Scan for the cell matching the given text and deliver its (X, Y) coordinate at center. 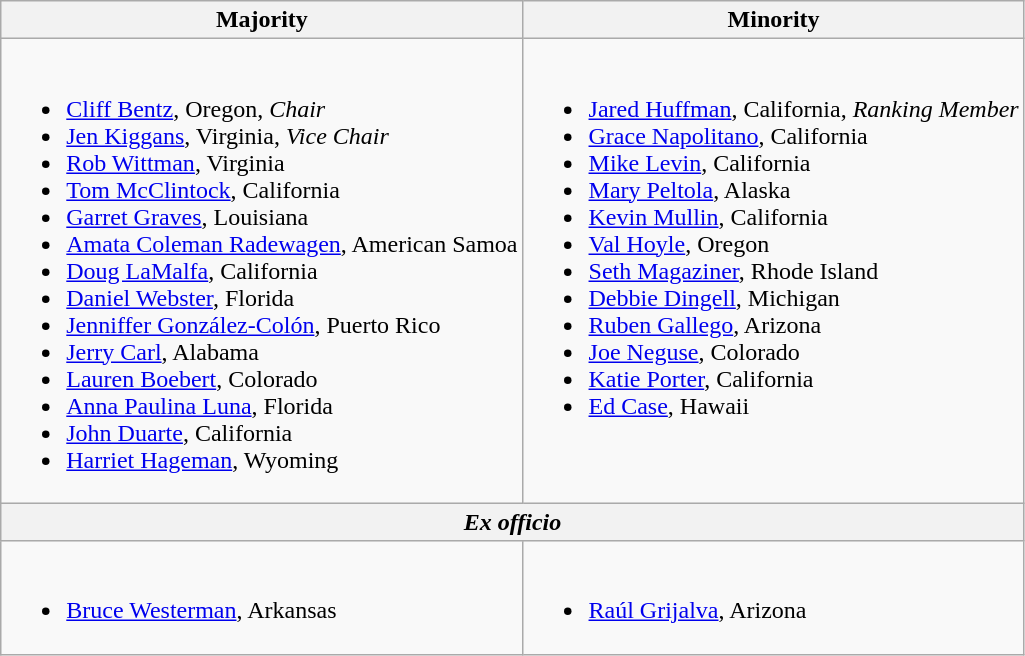
Minority (774, 20)
Raúl Grijalva, Arizona (774, 598)
Majority (262, 20)
Ex officio (512, 522)
Bruce Westerman, Arkansas (262, 598)
